Search for the cell housing the specified text and yield its [X, Y] center coordinate. 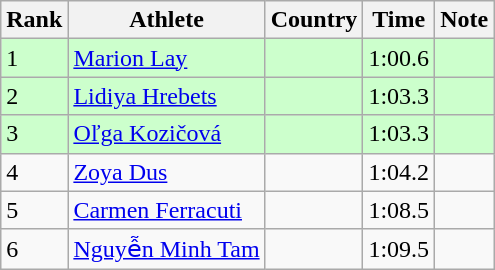
4 [34, 172]
1:04.2 [399, 172]
Zoya Dus [166, 172]
1:08.5 [399, 210]
Lidiya Hrebets [166, 96]
2 [34, 96]
Oľga Kozičová [166, 134]
1:00.6 [399, 58]
Country [314, 20]
5 [34, 210]
1:09.5 [399, 249]
3 [34, 134]
Carmen Ferracuti [166, 210]
Note [464, 20]
Time [399, 20]
Athlete [166, 20]
Nguyễn Minh Tam [166, 249]
Marion Lay [166, 58]
1 [34, 58]
6 [34, 249]
Rank [34, 20]
